Output the [x, y] coordinate of the center of the cell containing the given text.  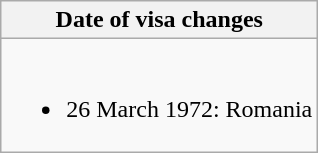
26 March 1972: Romania [160, 96]
Date of visa changes [160, 20]
